Detect which cell encompasses the target text, then output its (X, Y) center coordinate. 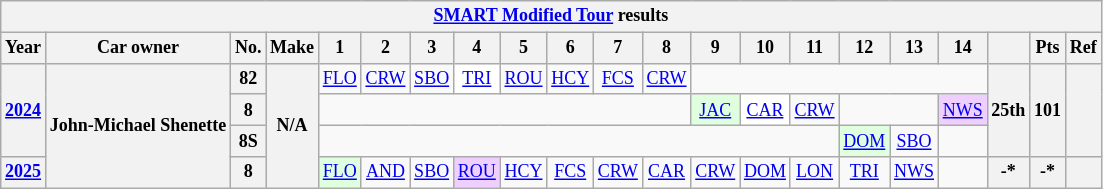
LON (814, 172)
13 (914, 48)
2 (386, 48)
8S (248, 140)
2025 (24, 172)
SMART Modified Tour results (551, 16)
4 (476, 48)
14 (962, 48)
JAC (716, 110)
6 (570, 48)
7 (618, 48)
Year (24, 48)
10 (766, 48)
101 (1048, 110)
Ref (1083, 48)
John-Michael Shenette (138, 126)
Make (292, 48)
Car owner (138, 48)
82 (248, 78)
12 (864, 48)
3 (432, 48)
25th (1008, 110)
5 (524, 48)
N/A (292, 126)
9 (716, 48)
Pts (1048, 48)
2024 (24, 110)
1 (340, 48)
No. (248, 48)
11 (814, 48)
AND (386, 172)
